Return (x, y) of the center of cell containing provided text 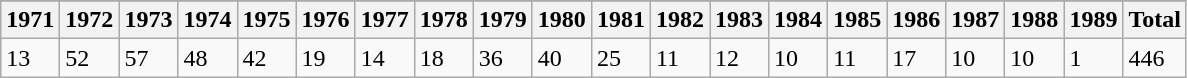
1978 (444, 20)
1974 (208, 20)
1986 (916, 20)
1972 (90, 20)
52 (90, 58)
25 (620, 58)
1973 (148, 20)
Total (1155, 20)
17 (916, 58)
42 (266, 58)
48 (208, 58)
1982 (680, 20)
446 (1155, 58)
1988 (1034, 20)
1 (1094, 58)
1976 (326, 20)
18 (444, 58)
1971 (30, 20)
14 (384, 58)
1980 (562, 20)
36 (502, 58)
1983 (740, 20)
40 (562, 58)
1987 (976, 20)
1977 (384, 20)
13 (30, 58)
1984 (798, 20)
1989 (1094, 20)
57 (148, 58)
1985 (858, 20)
12 (740, 58)
19 (326, 58)
1979 (502, 20)
1981 (620, 20)
1975 (266, 20)
